Capture the cell that displays the provided text and extract its (X, Y) central coordinate. 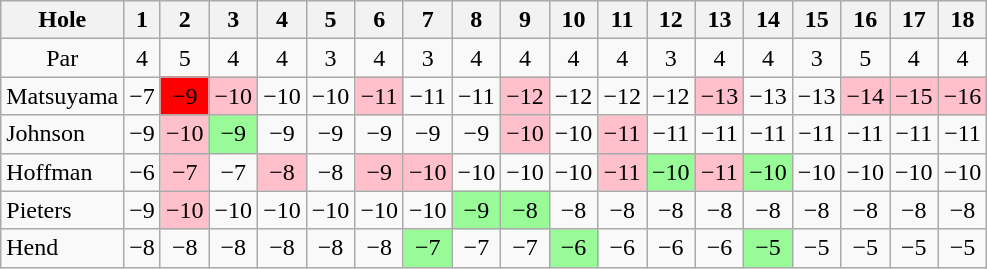
Hoffman (62, 172)
13 (720, 20)
Hole (62, 20)
−14 (866, 96)
12 (670, 20)
14 (768, 20)
−16 (962, 96)
1 (142, 20)
−15 (914, 96)
Matsuyama (62, 96)
17 (914, 20)
8 (476, 20)
Hend (62, 248)
Johnson (62, 134)
7 (428, 20)
Par (62, 58)
2 (184, 20)
11 (622, 20)
Pieters (62, 210)
6 (380, 20)
9 (526, 20)
18 (962, 20)
16 (866, 20)
10 (574, 20)
15 (816, 20)
